Provide the [x, y] coordinate of the cell's center where the given text is located.  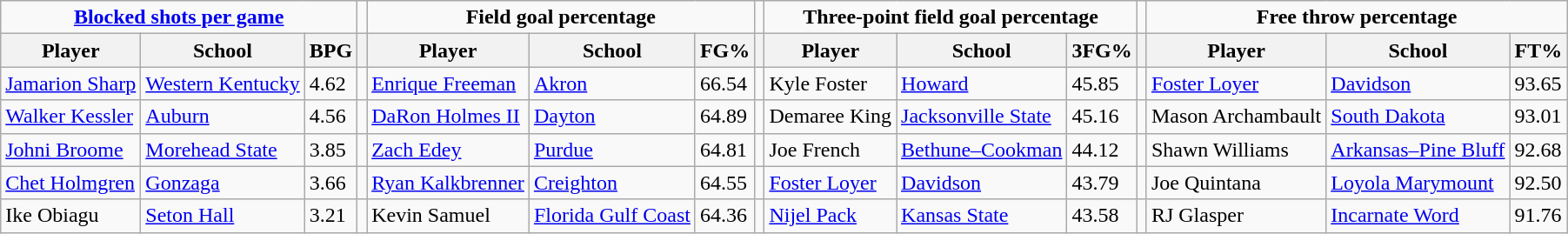
Auburn [223, 117]
44.12 [1102, 150]
43.79 [1102, 183]
45.85 [1102, 84]
Joe Quintana [1236, 183]
92.68 [1538, 150]
RJ Glasper [1236, 216]
Ryan Kalkbrenner [449, 183]
Kevin Samuel [449, 216]
Seton Hall [223, 216]
Demaree King [831, 117]
Ike Obiagu [71, 216]
Howard [982, 84]
Kansas State [982, 216]
Joe French [831, 150]
Free throw percentage [1357, 17]
Nijel Pack [831, 216]
3.85 [330, 150]
45.16 [1102, 117]
4.62 [330, 84]
66.54 [724, 84]
Jamarion Sharp [71, 84]
Chet Holmgren [71, 183]
3.66 [330, 183]
Field goal percentage [561, 17]
93.01 [1538, 117]
Western Kentucky [223, 84]
4.56 [330, 117]
BPG [330, 50]
3FG% [1102, 50]
Morehead State [223, 150]
91.76 [1538, 216]
Enrique Freeman [449, 84]
Gonzaga [223, 183]
Three-point field goal percentage [951, 17]
Mason Archambault [1236, 117]
FT% [1538, 50]
92.50 [1538, 183]
FG% [724, 50]
Dayton [612, 117]
Walker Kessler [71, 117]
Loyola Marymount [1418, 183]
Blocked shots per game [179, 17]
64.81 [724, 150]
Shawn Williams [1236, 150]
Incarnate Word [1418, 216]
Creighton [612, 183]
Akron [612, 84]
DaRon Holmes II [449, 117]
Kyle Foster [831, 84]
Florida Gulf Coast [612, 216]
64.89 [724, 117]
South Dakota [1418, 117]
93.65 [1538, 84]
Purdue [612, 150]
3.21 [330, 216]
Jacksonville State [982, 117]
43.58 [1102, 216]
64.55 [724, 183]
Bethune–Cookman [982, 150]
Arkansas–Pine Bluff [1418, 150]
64.36 [724, 216]
Zach Edey [449, 150]
Johni Broome [71, 150]
